Provide the [x, y] coordinate of the cell's center where the given text is located.  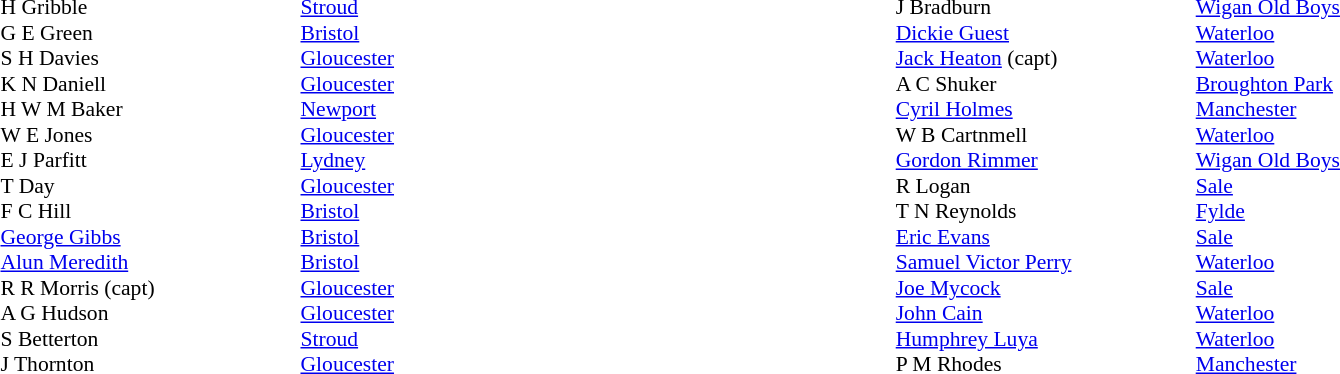
John Cain [1046, 313]
Cyril Holmes [1046, 109]
George Gibbs [150, 237]
Wigan Old Boys [1268, 161]
Samuel Victor Perry [1046, 263]
Lydney [347, 161]
G E Green [150, 33]
T Day [150, 186]
S Betterton [150, 339]
W E Jones [150, 135]
Joe Mycock [1046, 288]
T N Reynolds [1046, 211]
Alun Meredith [150, 263]
Eric Evans [1046, 237]
Newport [347, 109]
Broughton Park [1268, 84]
Dickie Guest [1046, 33]
H W M Baker [150, 109]
Jack Heaton (capt) [1046, 59]
W B Cartnmell [1046, 135]
R Logan [1046, 186]
Stroud [347, 339]
A C Shuker [1046, 84]
Fylde [1268, 211]
K N Daniell [150, 84]
S H Davies [150, 59]
E J Parfitt [150, 161]
R R Morris (capt) [150, 288]
Manchester [1268, 109]
F C Hill [150, 211]
Humphrey Luya [1046, 339]
A G Hudson [150, 313]
Gordon Rimmer [1046, 161]
